Search for the cell housing the specified text and yield its (X, Y) center coordinate. 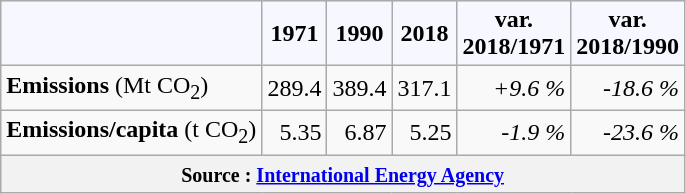
2018 (424, 34)
1971 (294, 34)
-23.6 % (628, 132)
Source : International Energy Agency (343, 173)
-18.6 % (628, 88)
289.4 (294, 88)
+9.6 % (514, 88)
389.4 (360, 88)
317.1 (424, 88)
Emissions (Mt CO2) (132, 88)
6.87 (360, 132)
var.2018/1971 (514, 34)
5.25 (424, 132)
5.35 (294, 132)
var.2018/1990 (628, 34)
Emissions/capita (t CO2) (132, 132)
1990 (360, 34)
-1.9 % (514, 132)
